Return the (x, y) coordinate for the center point of the cell that contains the specified text.  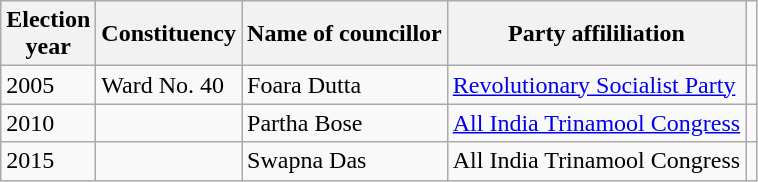
2015 (48, 161)
Foara Dutta (345, 85)
Revolutionary Socialist Party (596, 85)
Party affililiation (596, 34)
2005 (48, 85)
Name of councillor (345, 34)
2010 (48, 123)
Ward No. 40 (169, 85)
Partha Bose (345, 123)
Election year (48, 34)
Constituency (169, 34)
Swapna Das (345, 161)
